From the cell containing the given text, extract its center point as (x, y) coordinate. 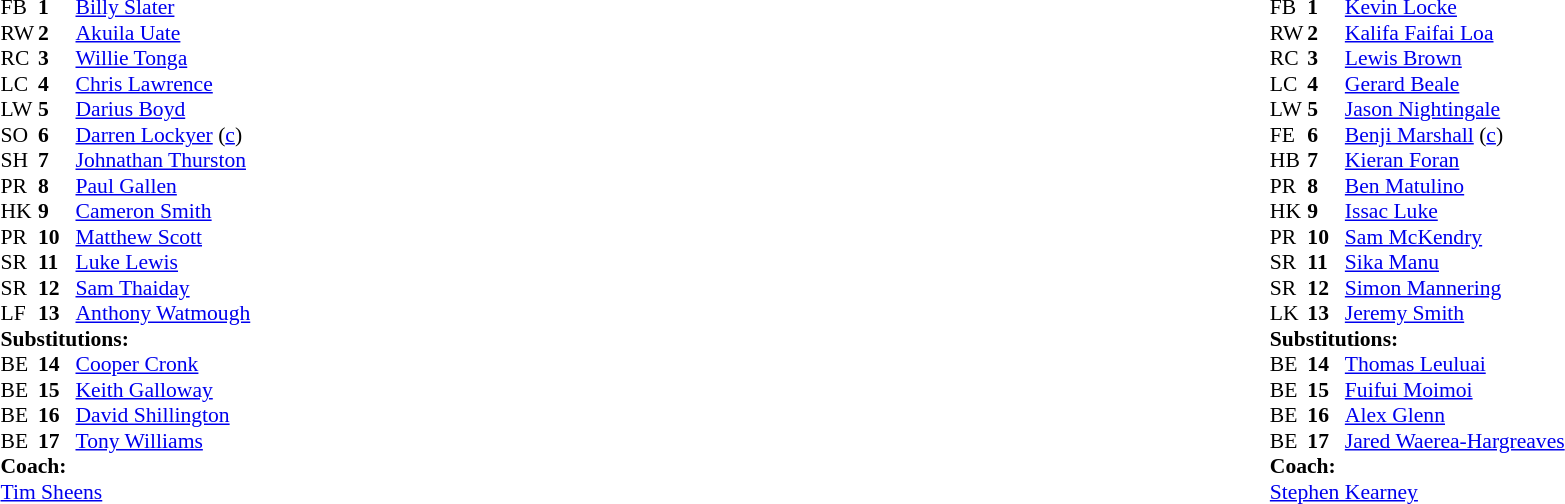
SO (19, 135)
Alex Glenn (1455, 415)
Keith Galloway (164, 390)
Anthony Watmough (164, 313)
Chris Lawrence (164, 84)
Lewis Brown (1455, 59)
Akuila Uate (164, 33)
Kieran Foran (1455, 161)
Cameron Smith (164, 211)
Benji Marshall (c) (1455, 135)
Paul Gallen (164, 186)
Tony Williams (164, 441)
Johnathan Thurston (164, 161)
FE (1289, 135)
Issac Luke (1455, 211)
LF (19, 313)
Jared Waerea-Hargreaves (1455, 441)
Luke Lewis (164, 263)
Gerard Beale (1455, 84)
LK (1289, 313)
Willie Tonga (164, 59)
Darius Boyd (164, 109)
Simon Mannering (1455, 288)
Jason Nightingale (1455, 109)
Kalifa Faifai Loa (1455, 33)
Sika Manu (1455, 263)
David Shillington (164, 415)
Fuifui Moimoi (1455, 390)
Cooper Cronk (164, 365)
Jeremy Smith (1455, 313)
Darren Lockyer (c) (164, 135)
Matthew Scott (164, 237)
HB (1289, 161)
Sam McKendry (1455, 237)
Thomas Leuluai (1455, 365)
Ben Matulino (1455, 186)
SH (19, 161)
Sam Thaiday (164, 288)
